Determine the (x, y) coordinate at the center of the cell enclosing the given text.  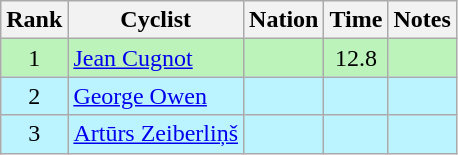
Rank (34, 20)
Artūrs Zeiberliņš (156, 134)
Jean Cugnot (156, 58)
Notes (422, 20)
2 (34, 96)
Time (356, 20)
1 (34, 58)
Nation (284, 20)
Cyclist (156, 20)
George Owen (156, 96)
12.8 (356, 58)
3 (34, 134)
